Search for the cell housing the specified text and yield its [x, y] center coordinate. 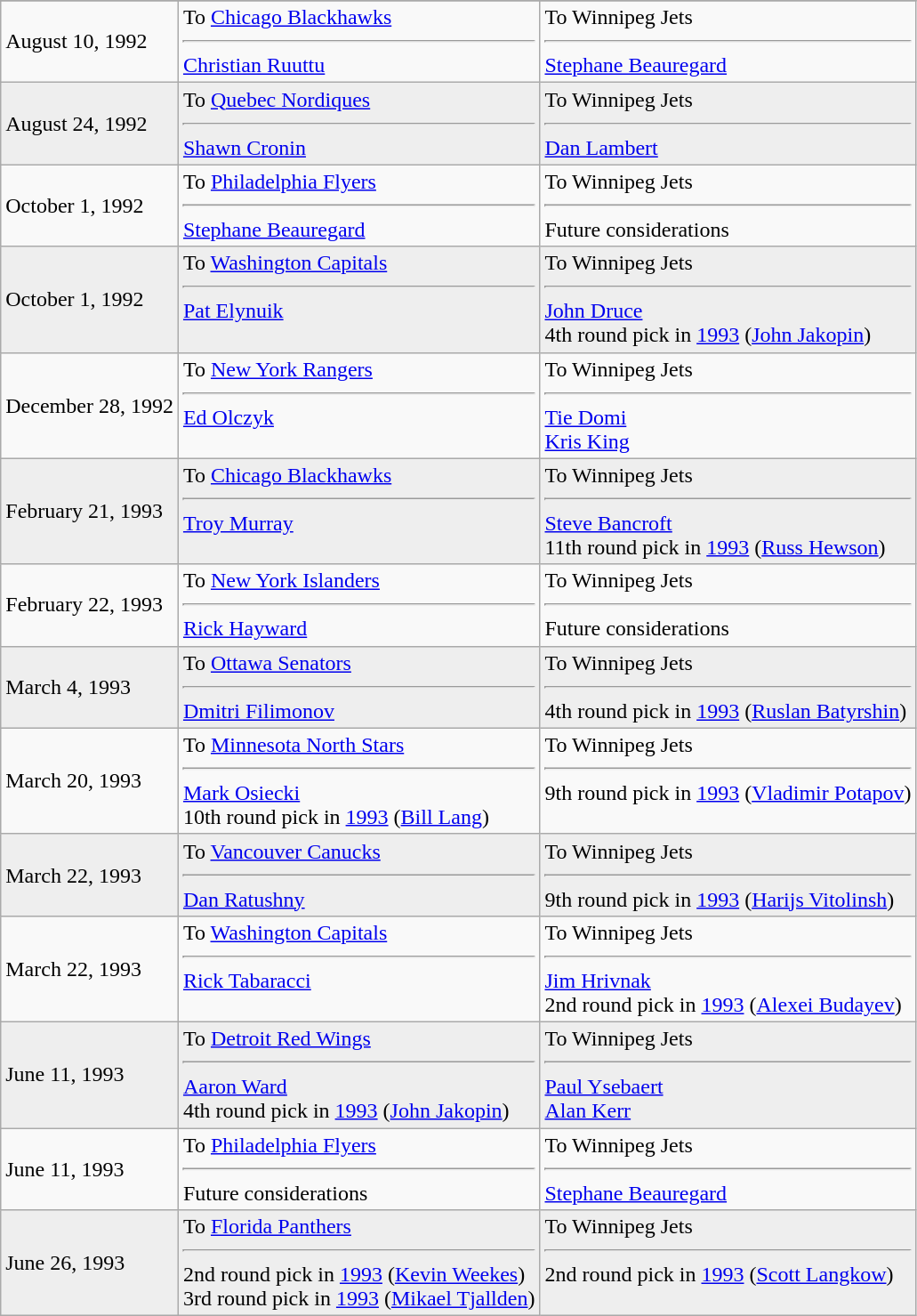
To Winnipeg JetsDan Lambert [728, 124]
To Philadelphia FlyersFuture considerations [359, 1169]
To Winnipeg JetsTie Domi Kris King [728, 406]
To Winnipeg Jets4th round pick in 1993 (Ruslan Batyrshin) [728, 687]
March 4, 1993 [90, 687]
To Winnipeg Jets9th round pick in 1993 (Vladimir Potapov) [728, 781]
August 24, 1992 [90, 124]
To New York IslandersRick Hayward [359, 605]
To Washington CapitalsRick Tabaracci [359, 968]
To Winnipeg Jets2nd round pick in 1993 (Scott Langkow) [728, 1264]
To Winnipeg JetsSteve Bancroft 11th round pick in 1993 (Russ Hewson) [728, 511]
February 22, 1993 [90, 605]
To Winnipeg Jets9th round pick in 1993 (Harijs Vitolinsh) [728, 875]
To Winnipeg JetsJim Hrivnak 2nd round pick in 1993 (Alexei Budayev) [728, 968]
To New York RangersEd Olczyk [359, 406]
To Florida Panthers2nd round pick in 1993 (Kevin Weekes) 3rd round pick in 1993 (Mikael Tjallden) [359, 1264]
June 26, 1993 [90, 1264]
To Minnesota North StarsMark Osiecki 10th round pick in 1993 (Bill Lang) [359, 781]
To Winnipeg JetsPaul Ysebaert Alan Kerr [728, 1075]
August 10, 1992 [90, 42]
To Chicago BlackhawksChristian Ruuttu [359, 42]
To Philadelphia FlyersStephane Beauregard [359, 206]
To Winnipeg JetsJohn Druce 4th round pick in 1993 (John Jakopin) [728, 299]
To Vancouver CanucksDan Ratushny [359, 875]
To Ottawa Senators Dmitri Filimonov [359, 687]
March 20, 1993 [90, 781]
To Chicago BlackhawksTroy Murray [359, 511]
To Detroit Red WingsAaron Ward 4th round pick in 1993 (John Jakopin) [359, 1075]
To Washington CapitalsPat Elynuik [359, 299]
To Quebec NordiquesShawn Cronin [359, 124]
December 28, 1992 [90, 406]
February 21, 1993 [90, 511]
